Extract the (X, Y) coordinate from the center of the cell holding the provided text.  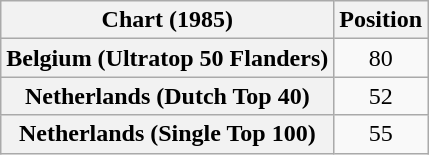
Position (381, 20)
Belgium (Ultratop 50 Flanders) (168, 58)
Netherlands (Dutch Top 40) (168, 96)
Netherlands (Single Top 100) (168, 134)
55 (381, 134)
80 (381, 58)
Chart (1985) (168, 20)
52 (381, 96)
